Determine the (X, Y) coordinate at the center of the cell enclosing the given text.  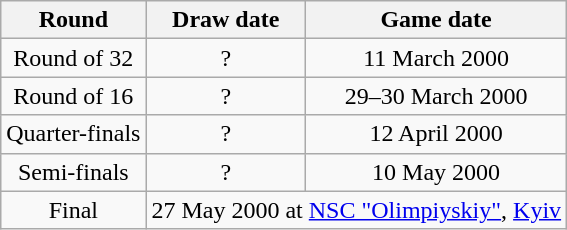
Semi-finals (74, 172)
Quarter-finals (74, 134)
Round (74, 20)
10 May 2000 (436, 172)
12 April 2000 (436, 134)
11 March 2000 (436, 58)
Final (74, 210)
27 May 2000 at NSC "Olimpiyskiy", Kyiv (356, 210)
Round of 32 (74, 58)
Game date (436, 20)
Round of 16 (74, 96)
29–30 March 2000 (436, 96)
Draw date (226, 20)
